Scan for the cell matching the given text and deliver its (x, y) coordinate at center. 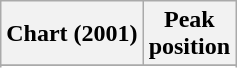
Peakposition (189, 34)
Chart (2001) (72, 34)
